Return the [X, Y] coordinate for the center point of the cell that contains the specified text.  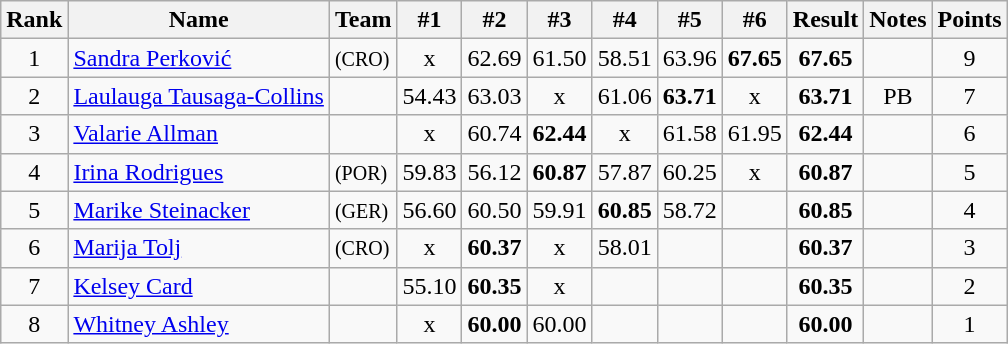
58.72 [690, 210]
61.95 [754, 134]
(POR) [363, 172]
61.50 [560, 58]
61.06 [624, 96]
#4 [624, 20]
54.43 [430, 96]
(GER) [363, 210]
Team [363, 20]
#5 [690, 20]
Irina Rodrigues [199, 172]
Notes [898, 20]
Marike Steinacker [199, 210]
59.83 [430, 172]
59.91 [560, 210]
Points [970, 20]
60.74 [494, 134]
Result [825, 20]
56.60 [430, 210]
60.50 [494, 210]
Sandra Perković [199, 58]
55.10 [430, 286]
#3 [560, 20]
63.96 [690, 58]
Laulauga Tausaga-Collins [199, 96]
#6 [754, 20]
8 [34, 324]
Rank [34, 20]
Marija Tolj [199, 248]
61.58 [690, 134]
#1 [430, 20]
60.25 [690, 172]
58.01 [624, 248]
57.87 [624, 172]
63.03 [494, 96]
Valarie Allman [199, 134]
Kelsey Card [199, 286]
58.51 [624, 58]
Name [199, 20]
62.69 [494, 58]
56.12 [494, 172]
Whitney Ashley [199, 324]
9 [970, 58]
#2 [494, 20]
PB [898, 96]
